Provide the (X, Y) coordinate of the cell's center where the given text is located.  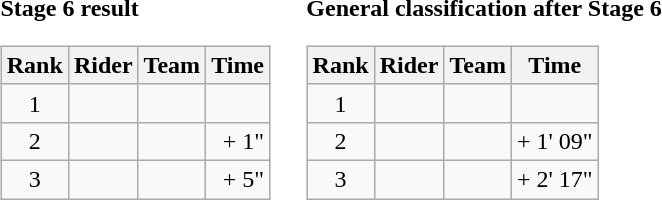
+ 2' 17" (554, 179)
+ 1" (238, 141)
+ 5" (238, 179)
+ 1' 09" (554, 141)
